Output the (X, Y) coordinate of the center of the cell containing the given text.  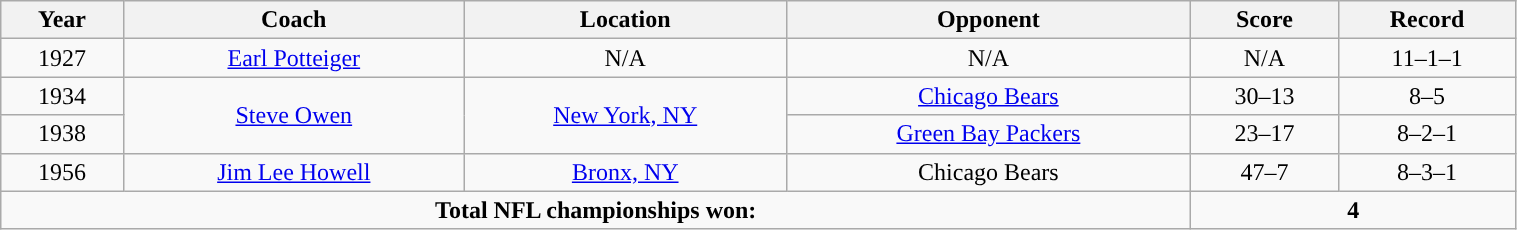
Green Bay Packers (988, 134)
Steve Owen (294, 115)
Record (1427, 20)
1956 (62, 172)
New York, NY (625, 115)
1938 (62, 134)
Jim Lee Howell (294, 172)
Year (62, 20)
Bronx, NY (625, 172)
Earl Potteiger (294, 58)
8–5 (1427, 96)
1934 (62, 96)
11–1–1 (1427, 58)
8–3–1 (1427, 172)
Score (1264, 20)
4 (1354, 210)
23–17 (1264, 134)
8–2–1 (1427, 134)
Location (625, 20)
Opponent (988, 20)
47–7 (1264, 172)
Total NFL championships won: (596, 210)
30–13 (1264, 96)
Coach (294, 20)
1927 (62, 58)
